Search for the cell housing the specified text and yield its (x, y) center coordinate. 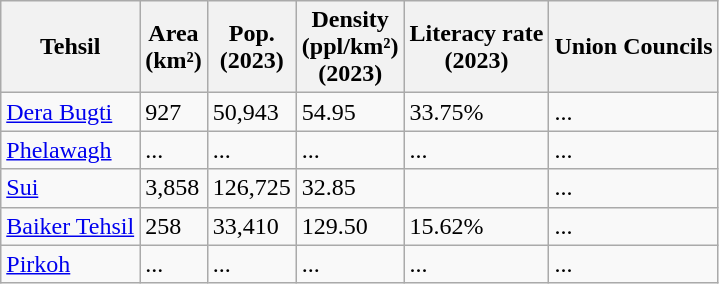
33.75% (476, 112)
927 (174, 112)
Pirkoh (70, 264)
Union Councils (634, 47)
Tehsil (70, 47)
Area(km²) (174, 47)
32.85 (350, 188)
Baiker Tehsil (70, 226)
50,943 (252, 112)
15.62% (476, 226)
54.95 (350, 112)
126,725 (252, 188)
Dera Bugti (70, 112)
3,858 (174, 188)
Literacy rate(2023) (476, 47)
Sui (70, 188)
129.50 (350, 226)
33,410 (252, 226)
258 (174, 226)
Pop.(2023) (252, 47)
Density(ppl/km²)(2023) (350, 47)
Phelawagh (70, 150)
